Output the (X, Y) coordinate of the center of the cell containing the given text.  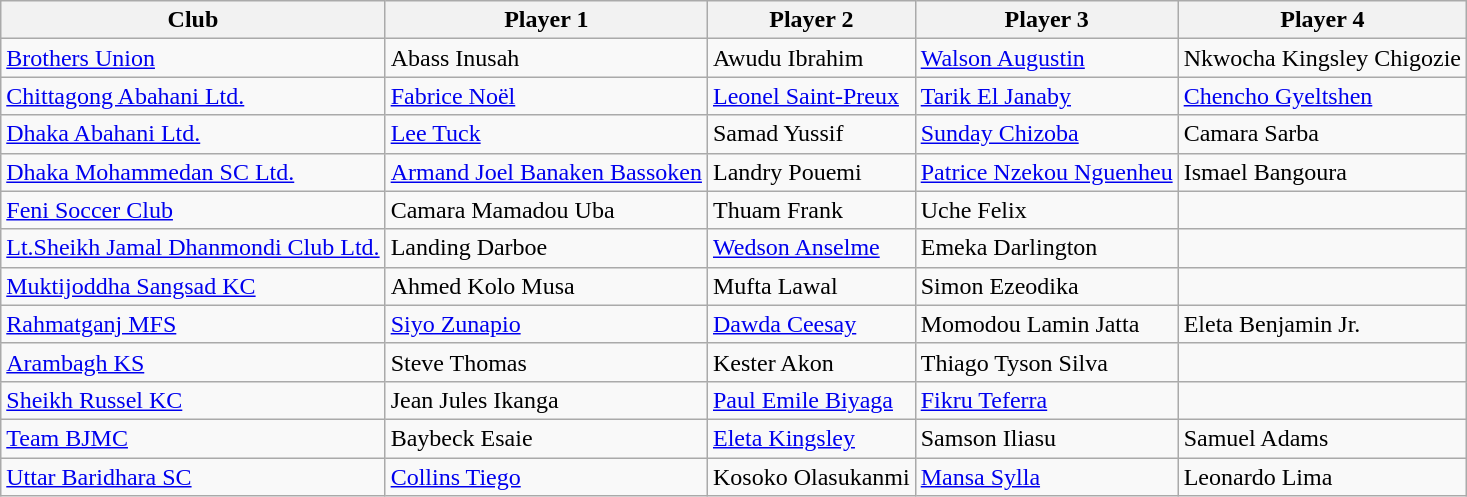
Lee Tuck (546, 134)
Samuel Adams (1322, 438)
Camara Mamadou Uba (546, 210)
Samad Yussif (811, 134)
Mansa Sylla (1046, 477)
Leonardo Lima (1322, 477)
Chencho Gyeltshen (1322, 96)
Fabrice Noël (546, 96)
Club (193, 20)
Chittagong Abahani Ltd. (193, 96)
Landry Pouemi (811, 172)
Tarik El Janaby (1046, 96)
Lt.Sheikh Jamal Dhanmondi Club Ltd. (193, 248)
Walson Augustin (1046, 58)
Sheikh Russel KC (193, 400)
Dhaka Abahani Ltd. (193, 134)
Ismael Bangoura (1322, 172)
Camara Sarba (1322, 134)
Kosoko Olasukanmi (811, 477)
Samson Iliasu (1046, 438)
Momodou Lamin Jatta (1046, 324)
Armand Joel Banaken Bassoken (546, 172)
Emeka Darlington (1046, 248)
Dawda Ceesay (811, 324)
Steve Thomas (546, 362)
Thuam Frank (811, 210)
Fikru Teferra (1046, 400)
Uttar Baridhara SC (193, 477)
Leonel Saint-Preux (811, 96)
Player 2 (811, 20)
Nkwocha Kingsley Chigozie (1322, 58)
Awudu Ibrahim (811, 58)
Sunday Chizoba (1046, 134)
Rahmatganj MFS (193, 324)
Kester Akon (811, 362)
Team BJMC (193, 438)
Dhaka Mohammedan SC Ltd. (193, 172)
Abass Inusah (546, 58)
Baybeck Esaie (546, 438)
Arambagh KS (193, 362)
Landing Darboe (546, 248)
Player 4 (1322, 20)
Paul Emile Biyaga (811, 400)
Muktijoddha Sangsad KC (193, 286)
Thiago Tyson Silva (1046, 362)
Mufta Lawal (811, 286)
Jean Jules Ikanga (546, 400)
Simon Ezeodika (1046, 286)
Feni Soccer Club (193, 210)
Siyo Zunapio (546, 324)
Player 1 (546, 20)
Eleta Kingsley (811, 438)
Ahmed Kolo Musa (546, 286)
Wedson Anselme (811, 248)
Collins Tiego (546, 477)
Eleta Benjamin Jr. (1322, 324)
Patrice Nzekou Nguenheu (1046, 172)
Uche Felix (1046, 210)
Player 3 (1046, 20)
Brothers Union (193, 58)
